Identify which cell holds the provided text, then report its [x, y] central coordinate. 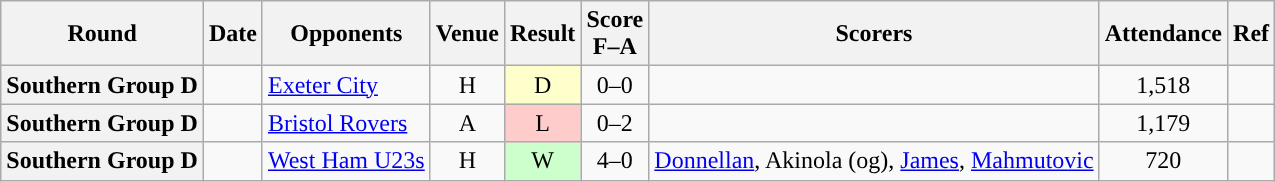
Venue [467, 34]
4–0 [615, 161]
W [542, 161]
Date [232, 34]
Result [542, 34]
Opponents [346, 34]
ScoreF–A [615, 34]
Attendance [1163, 34]
Scorers [874, 34]
A [467, 123]
0–2 [615, 123]
0–0 [615, 85]
Donnellan, Akinola (og), James, Mahmutovic [874, 161]
1,518 [1163, 85]
L [542, 123]
D [542, 85]
West Ham U23s [346, 161]
720 [1163, 161]
Round [102, 34]
1,179 [1163, 123]
Ref [1252, 34]
Exeter City [346, 85]
Bristol Rovers [346, 123]
